Capture the cell that displays the provided text and extract its [X, Y] central coordinate. 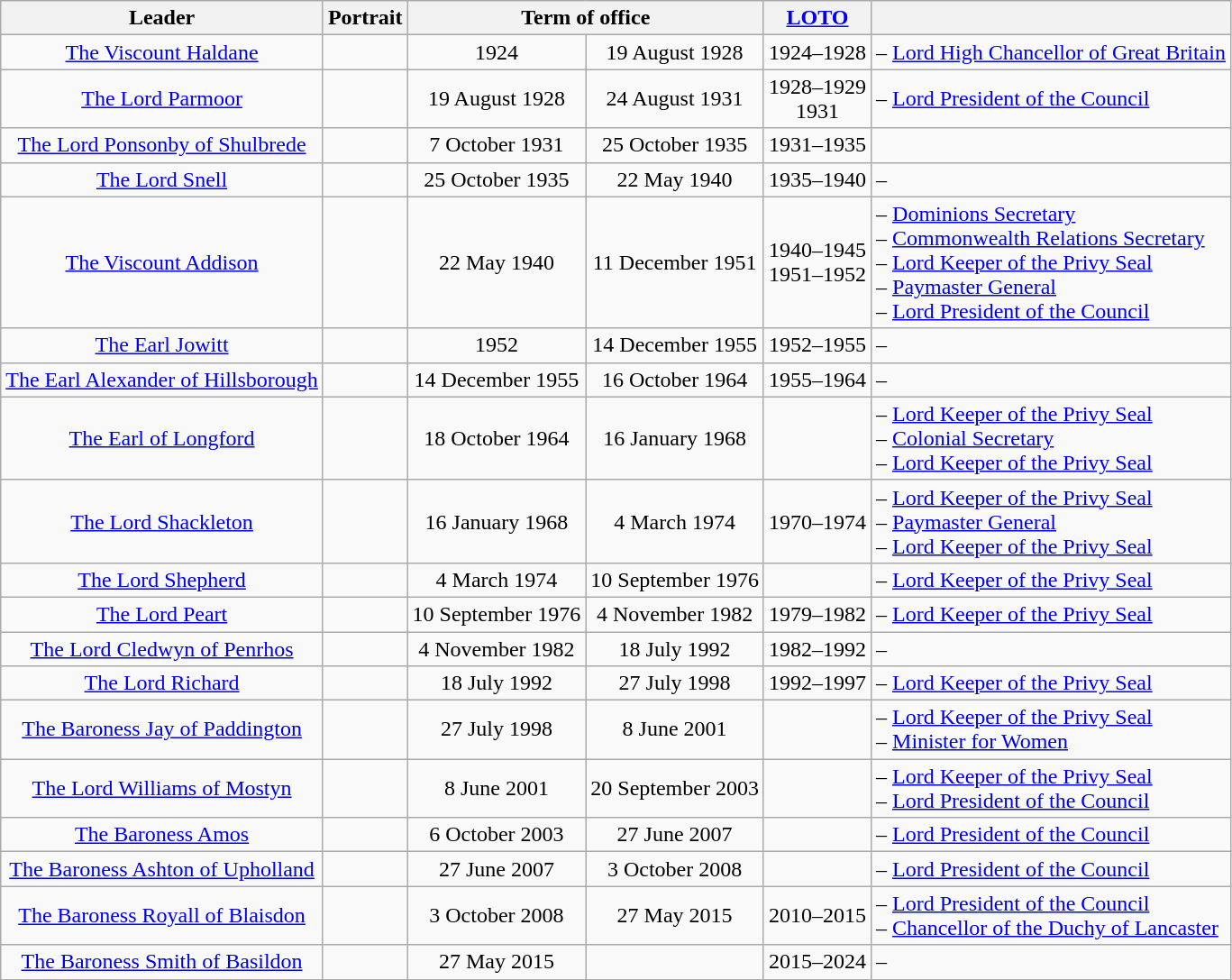
1931–1935 [817, 145]
Term of office [586, 18]
1924 [497, 52]
– Lord Keeper of the Privy Seal – Paymaster General – Lord Keeper of the Privy Seal [1051, 521]
The Lord Williams of Mostyn [162, 788]
1952–1955 [817, 345]
– Lord High Chancellor of Great Britain [1051, 52]
1992–1997 [817, 683]
1952 [497, 345]
– Dominions Secretary – Commonwealth Relations Secretary – Lord Keeper of the Privy Seal – Paymaster General – Lord President of the Council [1051, 262]
1955–1964 [817, 380]
7 October 1931 [497, 145]
6 October 2003 [497, 835]
The Viscount Addison [162, 262]
The Earl Jowitt [162, 345]
1970–1974 [817, 521]
24 August 1931 [675, 99]
1940–19451951–1952 [817, 262]
The Baroness Smith of Basildon [162, 962]
Leader [162, 18]
The Baroness Amos [162, 835]
The Lord Parmoor [162, 99]
1935–1940 [817, 179]
Portrait [365, 18]
The Lord Richard [162, 683]
2010–2015 [817, 916]
– Lord President of the Council – Chancellor of the Duchy of Lancaster [1051, 916]
The Earl Alexander of Hillsborough [162, 380]
18 October 1964 [497, 438]
11 December 1951 [675, 262]
2015–2024 [817, 962]
The Viscount Haldane [162, 52]
– Lord Keeper of the Privy Seal – Colonial Secretary – Lord Keeper of the Privy Seal [1051, 438]
The Lord Cledwyn of Penrhos [162, 648]
The Baroness Jay of Paddington [162, 730]
The Baroness Royall of Blaisdon [162, 916]
– Lord Keeper of the Privy Seal – Minister for Women [1051, 730]
1982–1992 [817, 648]
16 October 1964 [675, 380]
LOTO [817, 18]
The Lord Snell [162, 179]
20 September 2003 [675, 788]
1979–1982 [817, 614]
The Lord Shepherd [162, 580]
The Lord Ponsonby of Shulbrede [162, 145]
The Baroness Ashton of Upholland [162, 869]
1928–19291931 [817, 99]
1924–1928 [817, 52]
The Lord Shackleton [162, 521]
The Lord Peart [162, 614]
The Earl of Longford [162, 438]
– Lord Keeper of the Privy Seal – Lord President of the Council [1051, 788]
